Pinpoint the cell where the given text exists, returning its [x, y] midpoint coordinate. 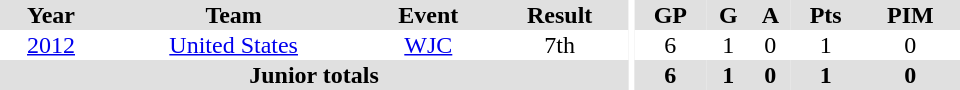
United States [234, 45]
Pts [826, 15]
Team [234, 15]
PIM [910, 15]
Junior totals [314, 75]
A [770, 15]
7th [560, 45]
G [728, 15]
2012 [51, 45]
Result [560, 15]
Year [51, 15]
WJC [428, 45]
Event [428, 15]
GP [670, 15]
